Extract the [x, y] coordinate from the center of the cell holding the provided text.  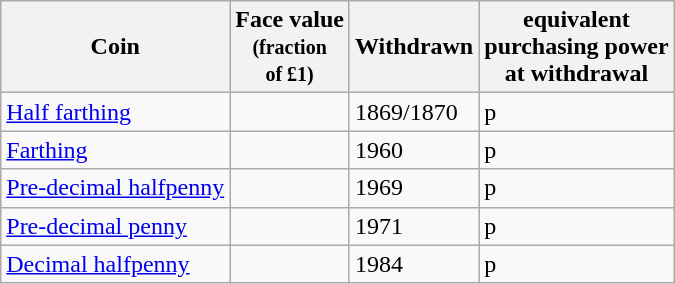
1971 [414, 226]
Coin [116, 47]
equivalentpurchasing powerat withdrawal [576, 47]
Pre-decimal halfpenny [116, 188]
1960 [414, 150]
Half farthing [116, 112]
1869/1870 [414, 112]
Face value(fractionof £1) [290, 47]
Farthing [116, 150]
1984 [414, 264]
Decimal halfpenny [116, 264]
Withdrawn [414, 47]
1969 [414, 188]
Pre-decimal penny [116, 226]
